Find where the given text appears and provide that cell's center as (x, y) coordinate. 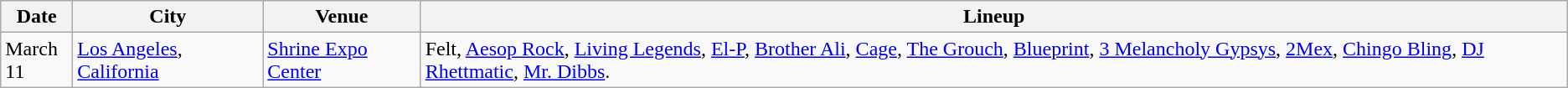
Venue (342, 17)
Los Angeles, California (168, 60)
March 11 (37, 60)
Shrine Expo Center (342, 60)
Felt, Aesop Rock, Living Legends, El-P, Brother Ali, Cage, The Grouch, Blueprint, 3 Melancholy Gypsys, 2Mex, Chingo Bling, DJ Rhettmatic, Mr. Dibbs. (993, 60)
Lineup (993, 17)
City (168, 17)
Date (37, 17)
